Determine the (X, Y) coordinate at the center of the cell enclosing the given text.  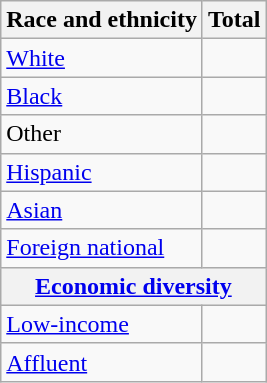
Hispanic (102, 172)
Asian (102, 210)
Economic diversity (134, 286)
Affluent (102, 362)
Low-income (102, 324)
Foreign national (102, 248)
Black (102, 96)
Other (102, 134)
White (102, 58)
Race and ethnicity (102, 20)
Total (234, 20)
